From the cell containing the given text, extract its center point as (x, y) coordinate. 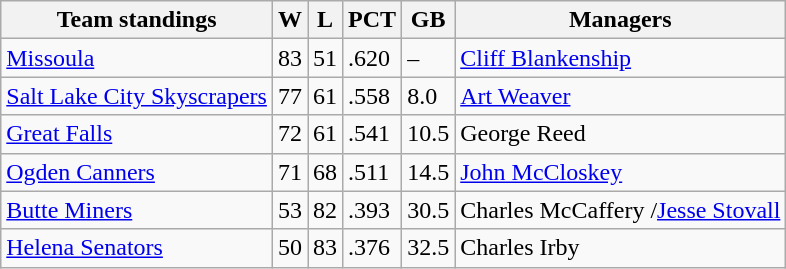
Helena Senators (137, 248)
32.5 (428, 248)
77 (290, 96)
.558 (372, 96)
Art Weaver (620, 96)
PCT (372, 20)
53 (290, 210)
Missoula (137, 58)
Cliff Blankenship (620, 58)
Managers (620, 20)
50 (290, 248)
.511 (372, 172)
Butte Miners (137, 210)
GB (428, 20)
L (326, 20)
John McCloskey (620, 172)
George Reed (620, 134)
– (428, 58)
Charles Irby (620, 248)
71 (290, 172)
8.0 (428, 96)
72 (290, 134)
Great Falls (137, 134)
.541 (372, 134)
30.5 (428, 210)
.393 (372, 210)
Charles McCaffery /Jesse Stovall (620, 210)
.620 (372, 58)
68 (326, 172)
W (290, 20)
Salt Lake City Skyscrapers (137, 96)
.376 (372, 248)
10.5 (428, 134)
51 (326, 58)
Ogden Canners (137, 172)
14.5 (428, 172)
Team standings (137, 20)
82 (326, 210)
